Locate the cell with the specified text and output its [x, y] center coordinate. 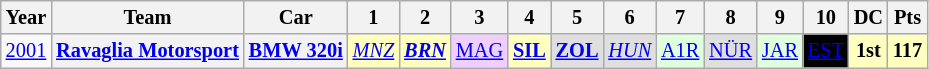
JAR [780, 51]
NÜR [730, 51]
MAG [480, 51]
Team [148, 17]
Car [296, 17]
117 [908, 51]
2 [425, 17]
8 [730, 17]
Year [26, 17]
4 [530, 17]
9 [780, 17]
BMW 320i [296, 51]
MNZ [374, 51]
2001 [26, 51]
A1R [680, 51]
Pts [908, 17]
DC [868, 17]
7 [680, 17]
6 [630, 17]
Ravaglia Motorsport [148, 51]
EST [826, 51]
HUN [630, 51]
ZOL [578, 51]
10 [826, 17]
BRN [425, 51]
3 [480, 17]
1st [868, 51]
1 [374, 17]
5 [578, 17]
SIL [530, 51]
